From the cell containing the given text, extract its center point as [X, Y] coordinate. 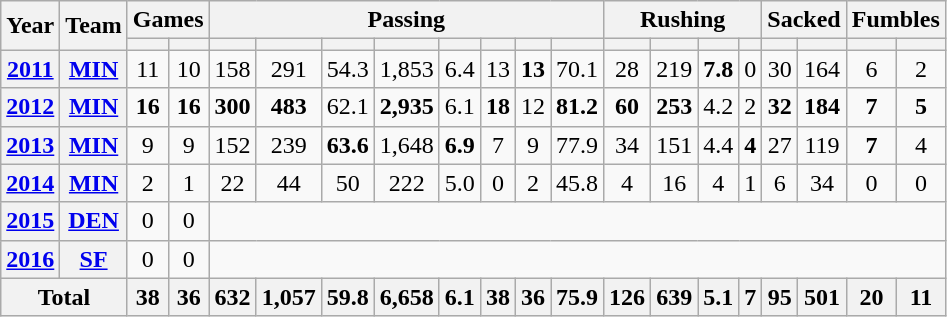
219 [674, 69]
483 [288, 107]
151 [674, 145]
1,648 [406, 145]
50 [348, 183]
2011 [30, 69]
6.9 [460, 145]
63.6 [348, 145]
2015 [30, 221]
5.0 [460, 183]
4.2 [718, 107]
6.4 [460, 69]
70.1 [576, 69]
12 [532, 107]
Team [94, 26]
Total [64, 297]
22 [232, 183]
44 [288, 183]
300 [232, 107]
126 [628, 297]
119 [822, 145]
639 [674, 297]
158 [232, 69]
27 [780, 145]
5 [922, 107]
59.8 [348, 297]
10 [188, 69]
75.9 [576, 297]
Sacked [804, 20]
18 [498, 107]
1,853 [406, 69]
45.8 [576, 183]
32 [780, 107]
239 [288, 145]
2,935 [406, 107]
4.4 [718, 145]
253 [674, 107]
Passing [406, 20]
95 [780, 297]
5.1 [718, 297]
Games [168, 20]
501 [822, 297]
2014 [30, 183]
20 [871, 297]
222 [406, 183]
164 [822, 69]
SF [94, 259]
2012 [30, 107]
6,658 [406, 297]
152 [232, 145]
Year [30, 26]
77.9 [576, 145]
60 [628, 107]
28 [628, 69]
54.3 [348, 69]
7.8 [718, 69]
291 [288, 69]
Rushing [683, 20]
30 [780, 69]
Fumbles [896, 20]
2013 [30, 145]
1,057 [288, 297]
2016 [30, 259]
62.1 [348, 107]
184 [822, 107]
81.2 [576, 107]
632 [232, 297]
DEN [94, 221]
